Scan for the cell matching the given text and deliver its (X, Y) coordinate at center. 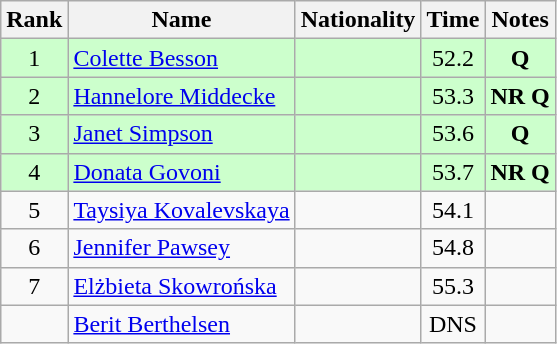
53.3 (453, 96)
Donata Govoni (182, 172)
Colette Besson (182, 58)
52.2 (453, 58)
55.3 (453, 286)
Elżbieta Skowrońska (182, 286)
Jennifer Pawsey (182, 248)
1 (34, 58)
Notes (520, 20)
Rank (34, 20)
4 (34, 172)
54.8 (453, 248)
Janet Simpson (182, 134)
Taysiya Kovalevskaya (182, 210)
Nationality (358, 20)
6 (34, 248)
Berit Berthelsen (182, 324)
54.1 (453, 210)
53.7 (453, 172)
2 (34, 96)
7 (34, 286)
DNS (453, 324)
Time (453, 20)
5 (34, 210)
3 (34, 134)
Name (182, 20)
53.6 (453, 134)
Hannelore Middecke (182, 96)
